Search for the cell housing the specified text and yield its (X, Y) center coordinate. 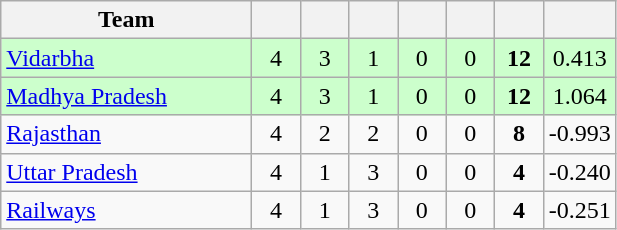
Uttar Pradesh (126, 172)
Rajasthan (126, 134)
8 (520, 134)
Vidarbha (126, 58)
-0.251 (580, 210)
1.064 (580, 96)
Team (126, 20)
-0.993 (580, 134)
-0.240 (580, 172)
0.413 (580, 58)
Railways (126, 210)
Madhya Pradesh (126, 96)
